Locate the cell with the specified text and output its [x, y] center coordinate. 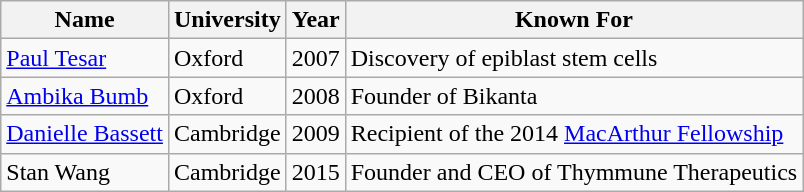
2015 [316, 172]
2008 [316, 96]
Name [85, 20]
Discovery of epiblast stem cells [574, 58]
Stan Wang [85, 172]
2007 [316, 58]
Year [316, 20]
Paul Tesar [85, 58]
2009 [316, 134]
Founder of Bikanta [574, 96]
Recipient of the 2014 MacArthur Fellowship [574, 134]
Known For [574, 20]
Ambika Bumb [85, 96]
University [227, 20]
Danielle Bassett [85, 134]
Founder and CEO of Thymmune Therapeutics [574, 172]
